Identify which cell holds the provided text, then report its [x, y] central coordinate. 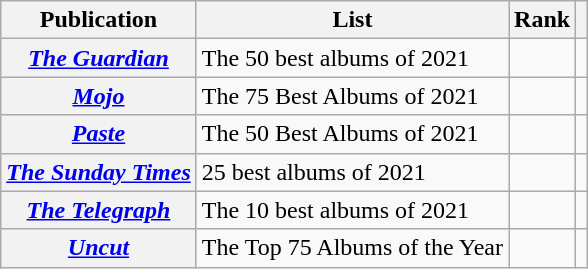
Paste [99, 134]
Rank [542, 20]
Uncut [99, 248]
The 75 Best Albums of 2021 [352, 96]
Mojo [99, 96]
The 10 best albums of 2021 [352, 210]
The 50 best albums of 2021 [352, 58]
The Guardian [99, 58]
The Top 75 Albums of the Year [352, 248]
25 best albums of 2021 [352, 172]
The Sunday Times [99, 172]
List [352, 20]
Publication [99, 20]
The Telegraph [99, 210]
The 50 Best Albums of 2021 [352, 134]
